Identify which cell holds the provided text, then report its [x, y] central coordinate. 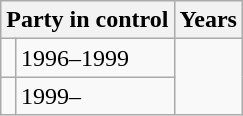
Party in control [88, 20]
1996–1999 [94, 58]
Years [208, 20]
1999– [94, 96]
